Identify which cell holds the provided text, then report its [X, Y] central coordinate. 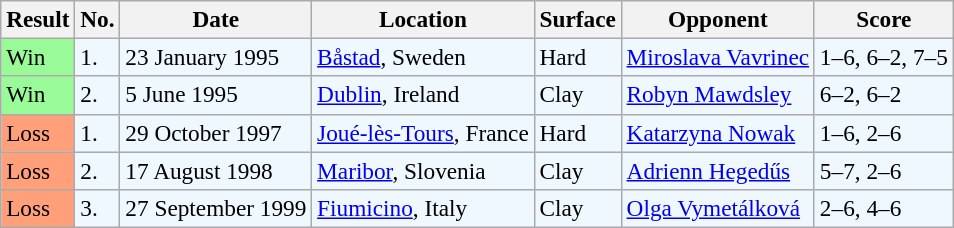
2–6, 4–6 [884, 208]
29 October 1997 [216, 133]
1–6, 2–6 [884, 133]
23 January 1995 [216, 57]
Date [216, 19]
Opponent [718, 19]
Olga Vymetálková [718, 208]
Joué-lès-Tours, France [423, 133]
6–2, 6–2 [884, 95]
Maribor, Slovenia [423, 170]
3. [98, 208]
17 August 1998 [216, 170]
Location [423, 19]
Dublin, Ireland [423, 95]
Miroslava Vavrinec [718, 57]
Fiumicino, Italy [423, 208]
Surface [578, 19]
1–6, 6–2, 7–5 [884, 57]
Båstad, Sweden [423, 57]
Result [38, 19]
Score [884, 19]
Robyn Mawdsley [718, 95]
No. [98, 19]
5 June 1995 [216, 95]
5–7, 2–6 [884, 170]
27 September 1999 [216, 208]
Katarzyna Nowak [718, 133]
Adrienn Hegedűs [718, 170]
